Capture the cell that displays the provided text and extract its [x, y] central coordinate. 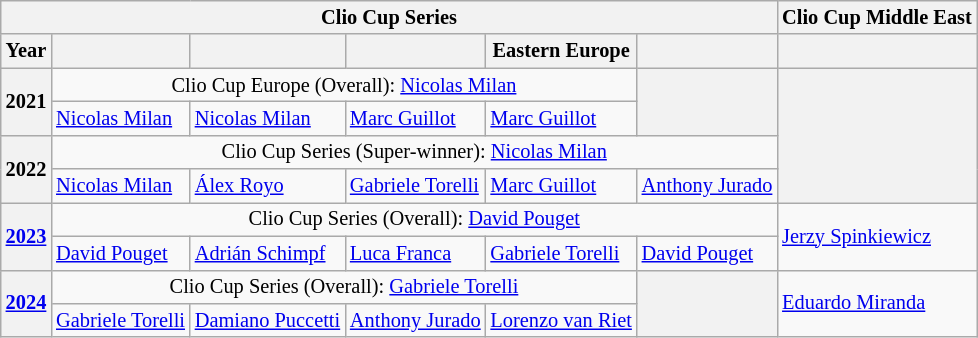
Eastern Europe [562, 51]
Clio Cup Series [389, 17]
Adrián Schimpf [268, 253]
2022 [26, 168]
Clio Cup Series (Overall): David Pouget [414, 219]
Year [26, 51]
Lorenzo van Riet [562, 320]
Álex Royo [268, 186]
2024 [26, 304]
Clio Cup Series (Overall): Gabriele Torelli [344, 287]
2021 [26, 102]
Clio Cup Middle East [876, 17]
Luca Franca [415, 253]
Clio Cup Series (Super-winner): Nicolas Milan [414, 152]
2023 [26, 236]
Eduardo Miranda [876, 304]
Jerzy Spinkiewicz [876, 236]
Clio Cup Europe (Overall): Nicolas Milan [344, 85]
Damiano Puccetti [268, 320]
